For the text-containing cell, return its midpoint in (X, Y) coordinate format. 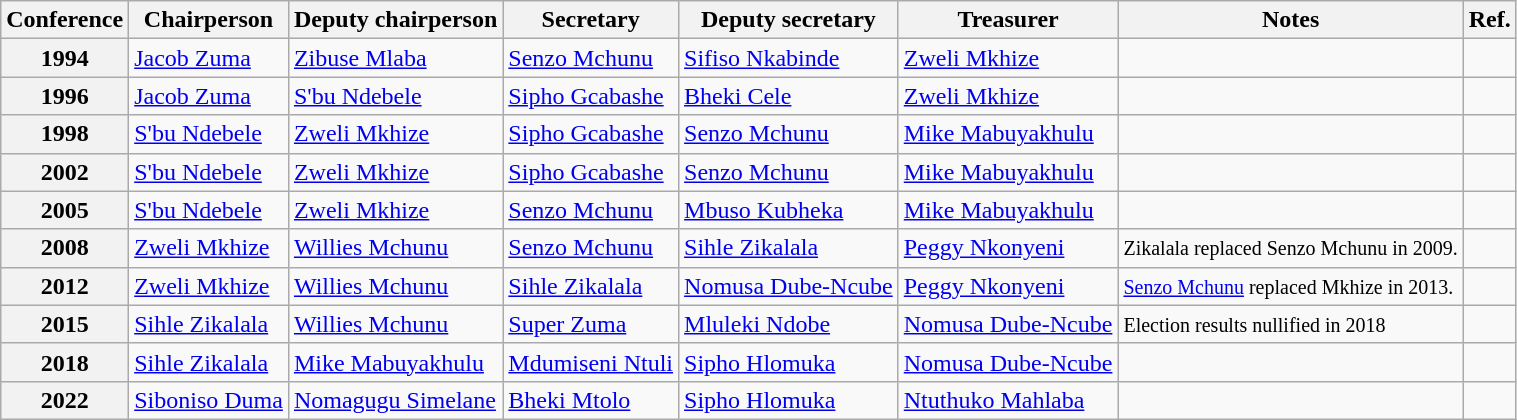
2015 (65, 324)
Siboniso Duma (209, 400)
2008 (65, 248)
Election results nullified in 2018 (1290, 324)
Mdumiseni Ntuli (591, 362)
Bheki Cele (789, 96)
2002 (65, 172)
Mluleki Ndobe (789, 324)
Ntuthuko Mahlaba (1008, 400)
Bheki Mtolo (591, 400)
Conference (65, 20)
Mbuso Kubheka (789, 210)
Senzo Mchunu replaced Mkhize in 2013. (1290, 286)
Treasurer (1008, 20)
Ref. (1490, 20)
Deputy chairperson (395, 20)
Secretary (591, 20)
1996 (65, 96)
Nomagugu Simelane (395, 400)
1998 (65, 134)
Zibuse Mlaba (395, 58)
2018 (65, 362)
Deputy secretary (789, 20)
Notes (1290, 20)
2022 (65, 400)
Super Zuma (591, 324)
Sifiso Nkabinde (789, 58)
Zikalala replaced Senzo Mchunu in 2009. (1290, 248)
Chairperson (209, 20)
1994 (65, 58)
2012 (65, 286)
2005 (65, 210)
